Scan for the cell matching the given text and deliver its (x, y) coordinate at center. 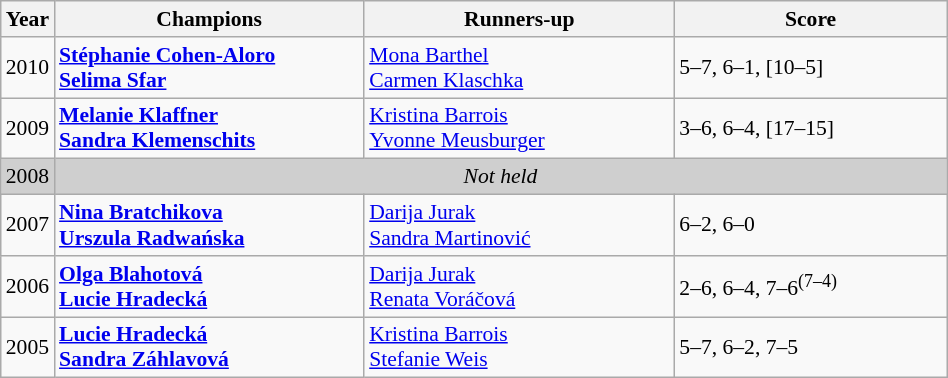
Darija Jurak Renata Voráčová (519, 286)
Darija Jurak Sandra Martinović (519, 226)
Kristina Barrois Stefanie Weis (519, 348)
Olga Blahotová Lucie Hradecká (209, 286)
Mona Barthel Carmen Klaschka (519, 68)
5–7, 6–1, [10–5] (810, 68)
Melanie Klaffner Sandra Klemenschits (209, 128)
2–6, 6–4, 7–6(7–4) (810, 286)
Stéphanie Cohen-Aloro Selima Sfar (209, 68)
Not held (500, 177)
Lucie Hradecká Sandra Záhlavová (209, 348)
2007 (28, 226)
Runners-up (519, 19)
2010 (28, 68)
Kristina Barrois Yvonne Meusburger (519, 128)
2009 (28, 128)
5–7, 6–2, 7–5 (810, 348)
Nina Bratchikova Urszula Radwańska (209, 226)
Score (810, 19)
Year (28, 19)
2005 (28, 348)
2008 (28, 177)
Champions (209, 19)
2006 (28, 286)
3–6, 6–4, [17–15] (810, 128)
6–2, 6–0 (810, 226)
